Search for the cell housing the specified text and yield its (x, y) center coordinate. 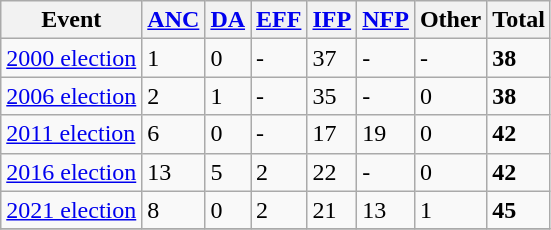
35 (332, 96)
ANC (174, 20)
2006 election (72, 96)
19 (386, 134)
Event (72, 20)
2021 election (72, 210)
2016 election (72, 172)
37 (332, 58)
17 (332, 134)
45 (519, 210)
21 (332, 210)
EFF (279, 20)
22 (332, 172)
IFP (332, 20)
NFP (386, 20)
5 (228, 172)
8 (174, 210)
2000 election (72, 58)
DA (228, 20)
6 (174, 134)
Other (450, 20)
Total (519, 20)
2011 election (72, 134)
